Find where the given text appears and provide that cell's center as [x, y] coordinate. 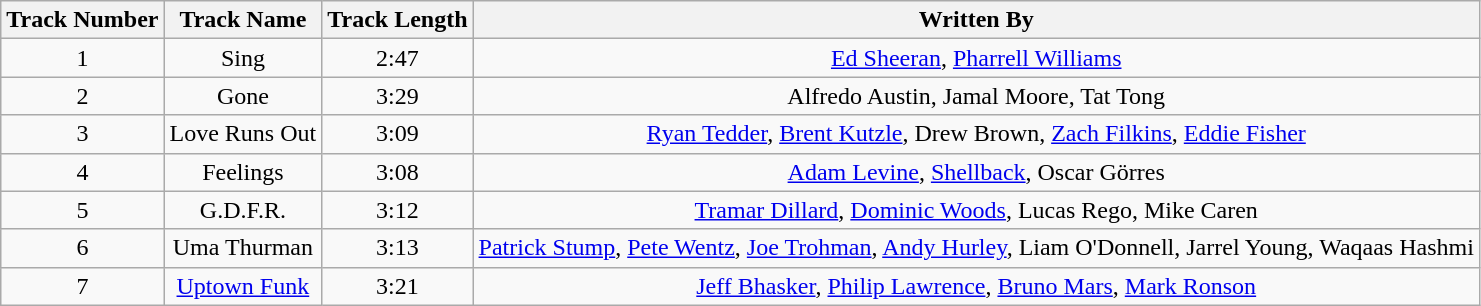
5 [82, 210]
3 [82, 134]
3:13 [398, 248]
4 [82, 172]
7 [82, 286]
Written By [976, 20]
Sing [243, 58]
3:29 [398, 96]
Alfredo Austin, Jamal Moore, Tat Tong [976, 96]
G.D.F.R. [243, 210]
Love Runs Out [243, 134]
Ed Sheeran, Pharrell Williams [976, 58]
Adam Levine, Shellback, Oscar Görres [976, 172]
Feelings [243, 172]
Track Length [398, 20]
6 [82, 248]
Jeff Bhasker, Philip Lawrence, Bruno Mars, Mark Ronson [976, 286]
3:12 [398, 210]
Uma Thurman [243, 248]
3:08 [398, 172]
Uptown Funk [243, 286]
Track Number [82, 20]
2:47 [398, 58]
1 [82, 58]
Ryan Tedder, Brent Kutzle, Drew Brown, Zach Filkins, Eddie Fisher [976, 134]
Track Name [243, 20]
Tramar Dillard, Dominic Woods, Lucas Rego, Mike Caren [976, 210]
3:09 [398, 134]
2 [82, 96]
Gone [243, 96]
Patrick Stump, Pete Wentz, Joe Trohman, Andy Hurley, Liam O'Donnell, Jarrel Young, Waqaas Hashmi [976, 248]
3:21 [398, 286]
